For the text-containing cell, return its midpoint in (x, y) coordinate format. 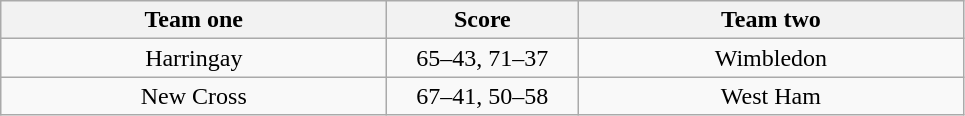
Score (482, 20)
Harringay (194, 58)
West Ham (771, 96)
65–43, 71–37 (482, 58)
New Cross (194, 96)
67–41, 50–58 (482, 96)
Team two (771, 20)
Team one (194, 20)
Wimbledon (771, 58)
